Return (X, Y) of the center of cell containing provided text 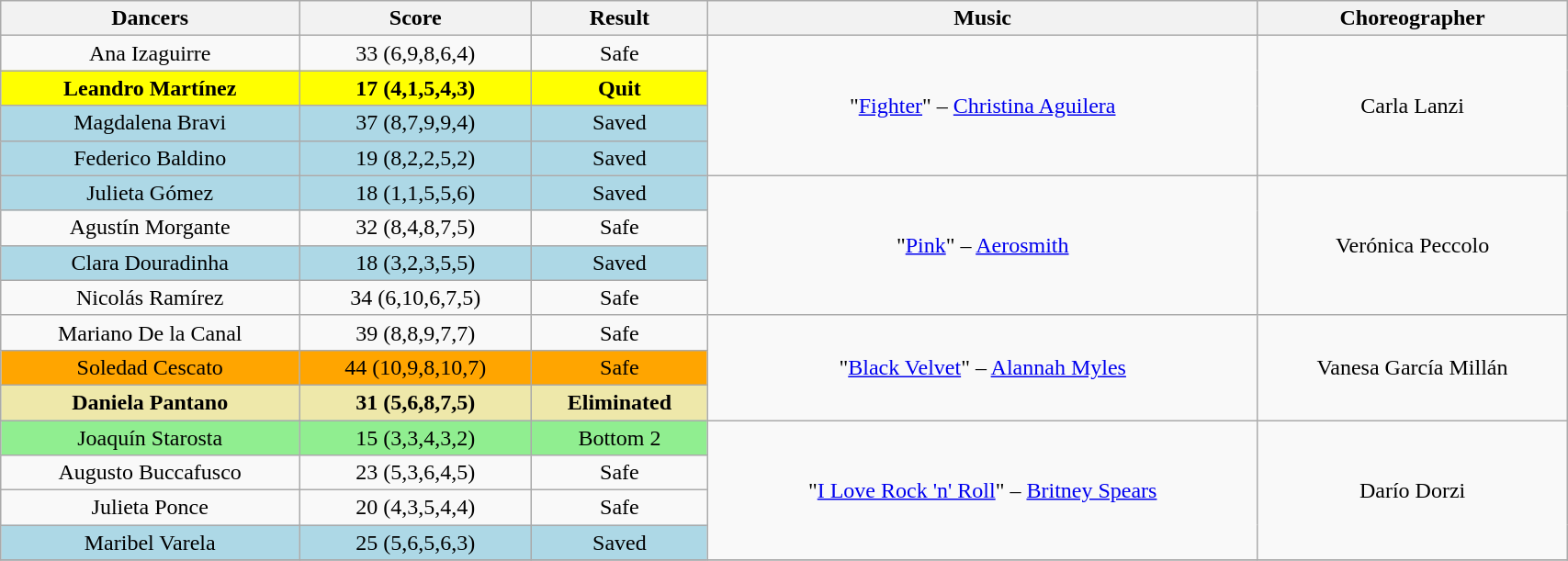
25 (5,6,5,6,3) (415, 543)
Eliminated (619, 402)
Mariano De la Canal (151, 332)
Agustín Morgante (151, 228)
Result (619, 18)
33 (6,9,8,6,4) (415, 53)
Leandro Martínez (151, 88)
Carla Lanzi (1412, 106)
Darío Dorzi (1412, 490)
Federico Baldino (151, 158)
"Fighter" – Christina Aguilera (983, 106)
18 (1,1,5,5,6) (415, 193)
34 (6,10,6,7,5) (415, 297)
Nicolás Ramírez (151, 297)
Quit (619, 88)
Music (983, 18)
Verónica Peccolo (1412, 245)
"Black Velvet" – Alannah Myles (983, 367)
Joaquín Starosta (151, 438)
Daniela Pantano (151, 402)
Choreographer (1412, 18)
19 (8,2,2,5,2) (415, 158)
Bottom 2 (619, 438)
Clara Douradinha (151, 263)
17 (4,1,5,4,3) (415, 88)
18 (3,2,3,5,5) (415, 263)
"Pink" – Aerosmith (983, 245)
Julieta Gómez (151, 193)
Maribel Varela (151, 543)
Score (415, 18)
32 (8,4,8,7,5) (415, 228)
15 (3,3,4,3,2) (415, 438)
31 (5,6,8,7,5) (415, 402)
44 (10,9,8,10,7) (415, 367)
23 (5,3,6,4,5) (415, 473)
37 (8,7,9,9,4) (415, 123)
Magdalena Bravi (151, 123)
Dancers (151, 18)
"I Love Rock 'n' Roll" – Britney Spears (983, 490)
20 (4,3,5,4,4) (415, 508)
Julieta Ponce (151, 508)
Augusto Buccafusco (151, 473)
Soledad Cescato (151, 367)
Ana Izaguirre (151, 53)
Vanesa García Millán (1412, 367)
39 (8,8,9,7,7) (415, 332)
